Find where the given text appears and provide that cell's center as (x, y) coordinate. 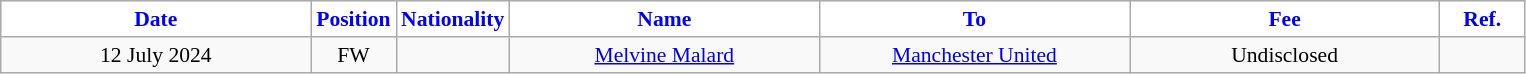
To (974, 19)
Name (664, 19)
12 July 2024 (156, 55)
Melvine Malard (664, 55)
Position (354, 19)
Date (156, 19)
FW (354, 55)
Nationality (452, 19)
Ref. (1482, 19)
Manchester United (974, 55)
Fee (1285, 19)
Undisclosed (1285, 55)
